Search for the cell housing the specified text and yield its [x, y] center coordinate. 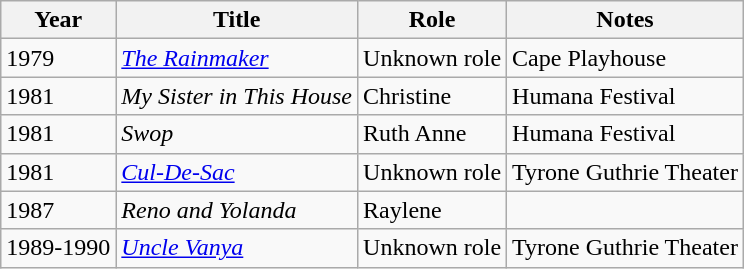
Uncle Vanya [237, 248]
Ruth Anne [432, 134]
My Sister in This House [237, 96]
Title [237, 20]
1989-1990 [58, 248]
The Rainmaker [237, 58]
Cul-De-Sac [237, 172]
Notes [626, 20]
Swop [237, 134]
Year [58, 20]
Raylene [432, 210]
1987 [58, 210]
1979 [58, 58]
Christine [432, 96]
Reno and Yolanda [237, 210]
Cape Playhouse [626, 58]
Role [432, 20]
